Locate the cell with the specified text and output its (x, y) center coordinate. 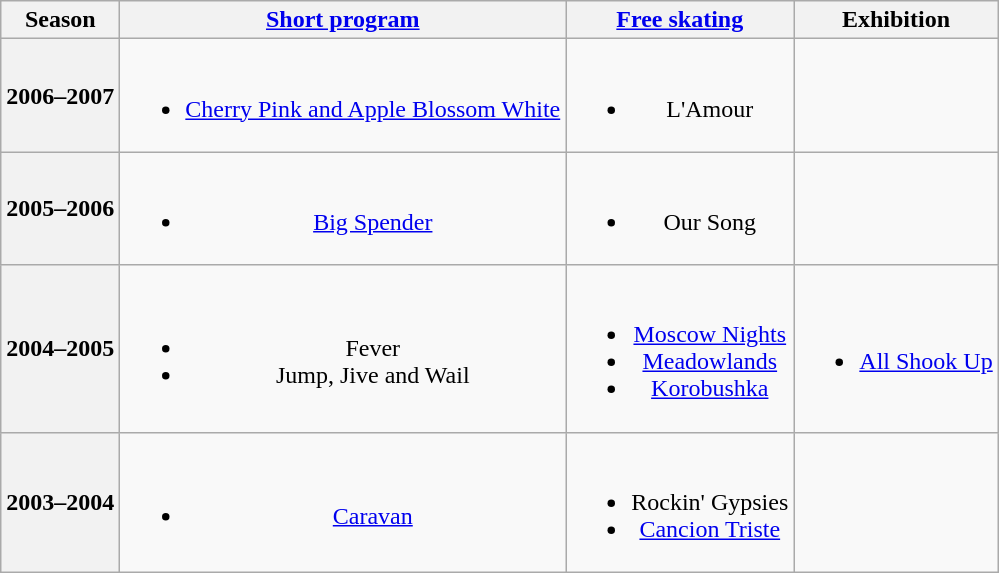
Free skating (680, 20)
Exhibition (896, 20)
2005–2006 (60, 208)
Our Song (680, 208)
Cherry Pink and Apple Blossom White (343, 96)
Caravan (343, 502)
All Shook Up (896, 348)
2004–2005 (60, 348)
2003–2004 (60, 502)
Short program (343, 20)
Rockin' Gypsies Cancion Triste (680, 502)
Season (60, 20)
FeverJump, Jive and Wail (343, 348)
L'Amour (680, 96)
2006–2007 (60, 96)
Big Spender (343, 208)
Moscow NightsMeadowlandsKorobushka (680, 348)
